Return the (x, y) coordinate for the center point of the cell that contains the specified text.  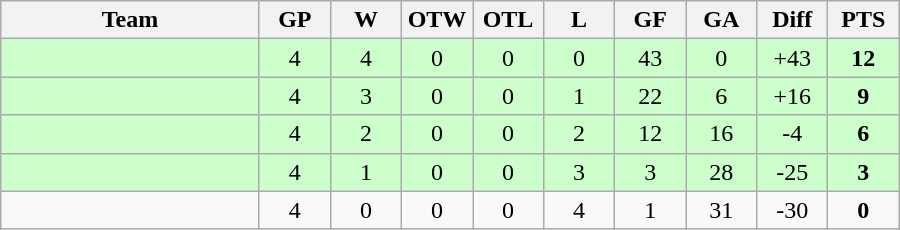
Diff (792, 20)
-4 (792, 134)
GF (650, 20)
W (366, 20)
OTL (508, 20)
31 (722, 210)
OTW (436, 20)
22 (650, 96)
+16 (792, 96)
16 (722, 134)
28 (722, 172)
L (580, 20)
PTS (864, 20)
-25 (792, 172)
GA (722, 20)
43 (650, 58)
Team (130, 20)
+43 (792, 58)
GP (294, 20)
9 (864, 96)
-30 (792, 210)
